Search for the cell housing the specified text and yield its (x, y) center coordinate. 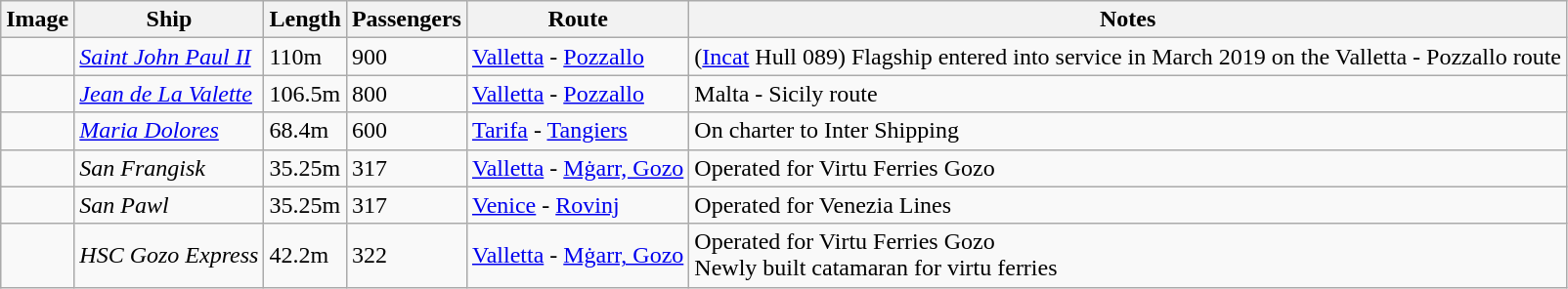
42.2m (305, 256)
Operated for Virtu Ferries GozoNewly built catamaran for virtu ferries (1128, 256)
110m (305, 57)
San Frangisk (169, 168)
Notes (1128, 20)
(Incat Hull 089) Flagship entered into service in March 2019 on the Valletta - Pozzallo route (1128, 57)
900 (407, 57)
Jean de La Valette (169, 94)
HSC Gozo Express (169, 256)
68.4m (305, 131)
Tarifa - Tangiers (577, 131)
Saint John Paul II (169, 57)
Passengers (407, 20)
Image (37, 20)
Route (577, 20)
Malta - Sicily route (1128, 94)
800 (407, 94)
Ship (169, 20)
Length (305, 20)
Operated for Virtu Ferries Gozo (1128, 168)
Operated for Venezia Lines (1128, 205)
On charter to Inter Shipping (1128, 131)
San Pawl (169, 205)
322 (407, 256)
Maria Dolores (169, 131)
600 (407, 131)
Venice - Rovinj (577, 205)
106.5m (305, 94)
